For the text-containing cell, return its midpoint in (X, Y) coordinate format. 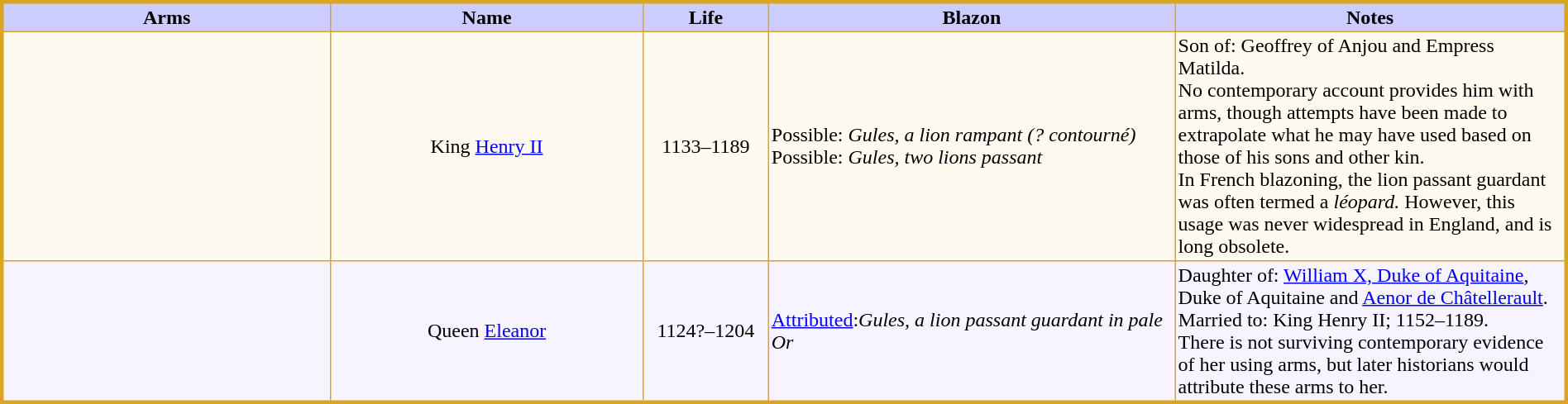
Notes (1371, 17)
King Henry II (486, 146)
Arms (165, 17)
Attributed:Gules, a lion passant guardant in pale Or (972, 332)
Possible: Gules, a lion rampant (? contourné)Possible: Gules, two lions passant (972, 146)
Queen Eleanor (486, 332)
Blazon (972, 17)
1133–1189 (706, 146)
1124?–1204 (706, 332)
Name (486, 17)
Life (706, 17)
